Find where the given text appears and provide that cell's center as [x, y] coordinate. 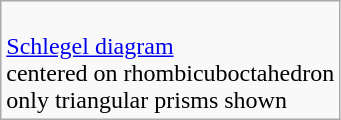
Schlegel diagramcentered on rhombicuboctahedrononly triangular prisms shown [170, 60]
